Capture the cell that displays the provided text and extract its (X, Y) central coordinate. 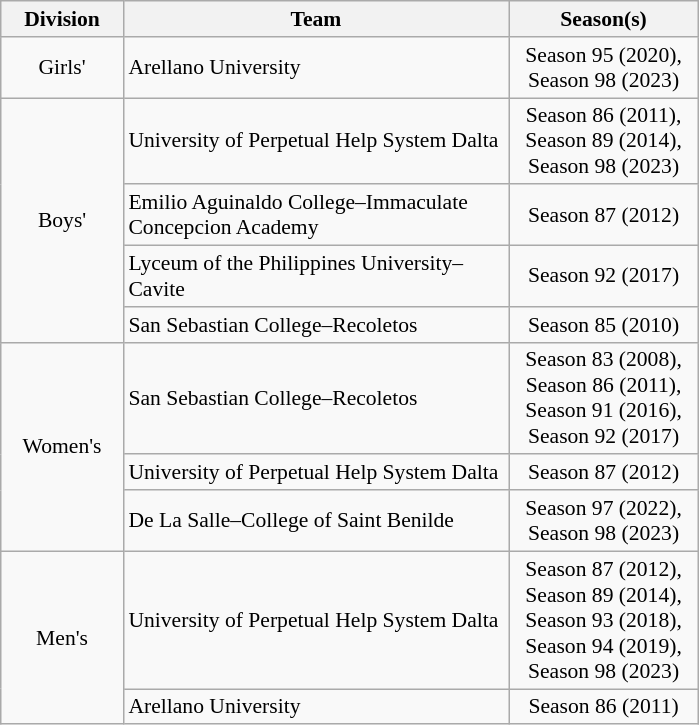
Season 87 (2012),Season 89 (2014),Season 93 (2018),Season 94 (2019),Season 98 (2023) (603, 620)
Season 85 (2010) (603, 325)
Men's (62, 638)
Girls' (62, 68)
Season 83 (2008),Season 86 (2011),Season 91 (2016),Season 92 (2017) (603, 398)
Season 95 (2020),Season 98 (2023) (603, 68)
Emilio Aguinaldo College–Immaculate Concepcion Academy (316, 216)
Division (62, 19)
Boys' (62, 220)
Lyceum of the Philippines University–Cavite (316, 276)
Season(s) (603, 19)
Women's (62, 446)
Season 86 (2011) (603, 707)
Season 92 (2017) (603, 276)
De La Salle–College of Saint Benilde (316, 520)
Season 86 (2011),Season 89 (2014),Season 98 (2023) (603, 142)
Team (316, 19)
Season 97 (2022),Season 98 (2023) (603, 520)
